Determine the (x, y) coordinate at the center of the cell enclosing the given text.  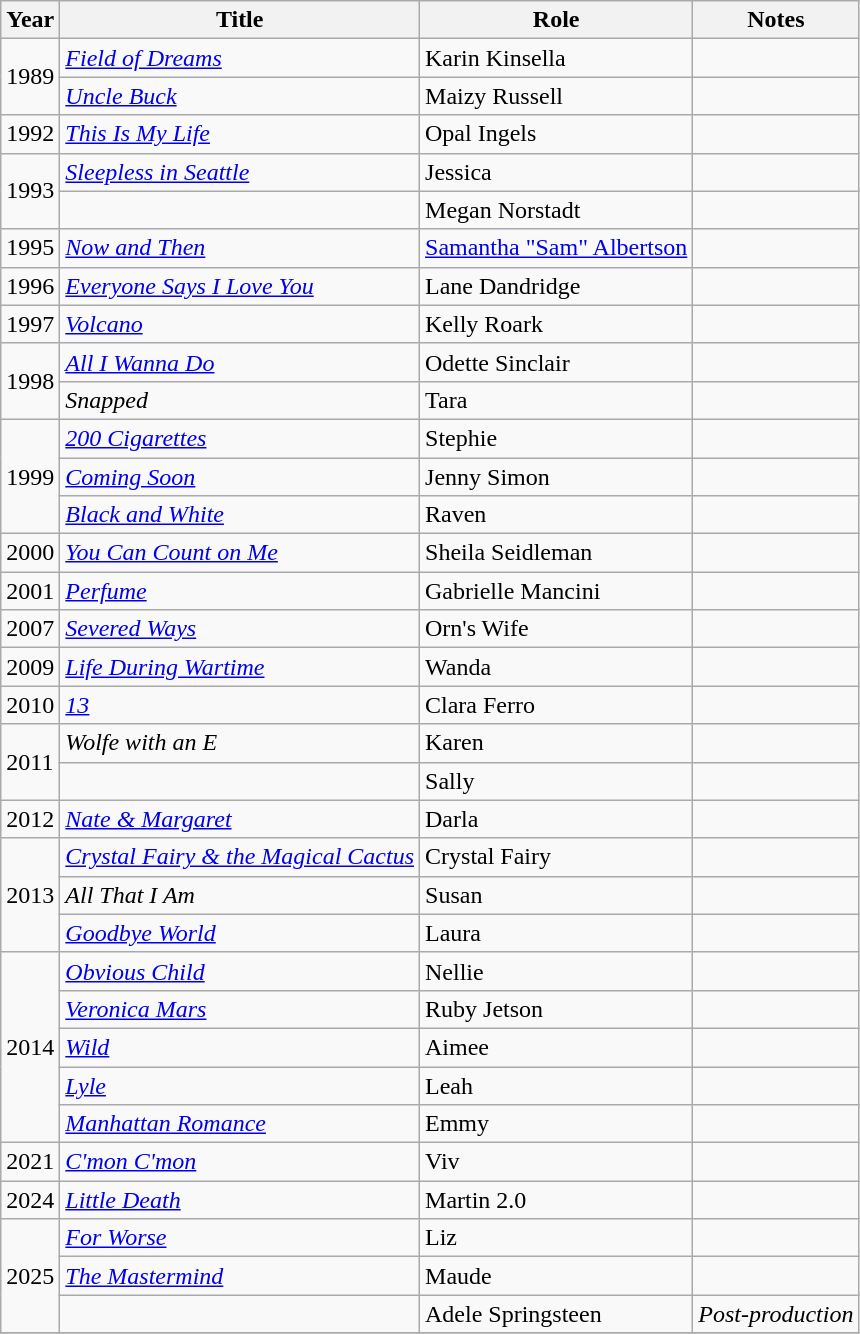
Lyle (240, 1085)
Snapped (240, 400)
Maude (556, 1276)
1992 (30, 134)
Gabrielle Mancini (556, 591)
Role (556, 20)
Manhattan Romance (240, 1124)
Ruby Jetson (556, 1009)
This Is My Life (240, 134)
Darla (556, 819)
200 Cigarettes (240, 438)
2013 (30, 895)
Aimee (556, 1047)
C'mon C'mon (240, 1162)
Stephie (556, 438)
Kelly Roark (556, 324)
Clara Ferro (556, 705)
Sleepless in Seattle (240, 172)
Notes (776, 20)
1998 (30, 381)
Susan (556, 895)
Sheila Seidleman (556, 553)
Samantha "Sam" Albertson (556, 248)
Coming Soon (240, 477)
2021 (30, 1162)
All That I Am (240, 895)
Crystal Fairy & the Magical Cactus (240, 857)
2024 (30, 1200)
Laura (556, 933)
13 (240, 705)
Orn's Wife (556, 629)
Field of Dreams (240, 58)
2010 (30, 705)
Raven (556, 515)
Now and Then (240, 248)
All I Wanna Do (240, 362)
You Can Count on Me (240, 553)
Leah (556, 1085)
1997 (30, 324)
Jessica (556, 172)
For Worse (240, 1238)
1999 (30, 476)
Wanda (556, 667)
Wolfe with an E (240, 743)
2009 (30, 667)
1993 (30, 191)
Little Death (240, 1200)
Maizy Russell (556, 96)
Adele Springsteen (556, 1314)
Volcano (240, 324)
Uncle Buck (240, 96)
Severed Ways (240, 629)
Megan Norstadt (556, 210)
Martin 2.0 (556, 1200)
Lane Dandridge (556, 286)
Everyone Says I Love You (240, 286)
Karin Kinsella (556, 58)
1996 (30, 286)
Veronica Mars (240, 1009)
Life During Wartime (240, 667)
1989 (30, 77)
Crystal Fairy (556, 857)
Year (30, 20)
Viv (556, 1162)
1995 (30, 248)
Goodbye World (240, 933)
The Mastermind (240, 1276)
Opal Ingels (556, 134)
2014 (30, 1047)
Wild (240, 1047)
2001 (30, 591)
2011 (30, 762)
Perfume (240, 591)
Black and White (240, 515)
Post-production (776, 1314)
Liz (556, 1238)
Sally (556, 781)
2012 (30, 819)
Obvious Child (240, 971)
Tara (556, 400)
2000 (30, 553)
Nellie (556, 971)
Karen (556, 743)
Odette Sinclair (556, 362)
2007 (30, 629)
Jenny Simon (556, 477)
2025 (30, 1276)
Title (240, 20)
Nate & Margaret (240, 819)
Emmy (556, 1124)
